Locate the cell with the specified text and output its [X, Y] center coordinate. 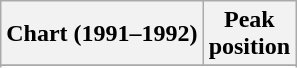
Peakposition [249, 34]
Chart (1991–1992) [102, 34]
